Locate the cell with the specified text and output its (X, Y) center coordinate. 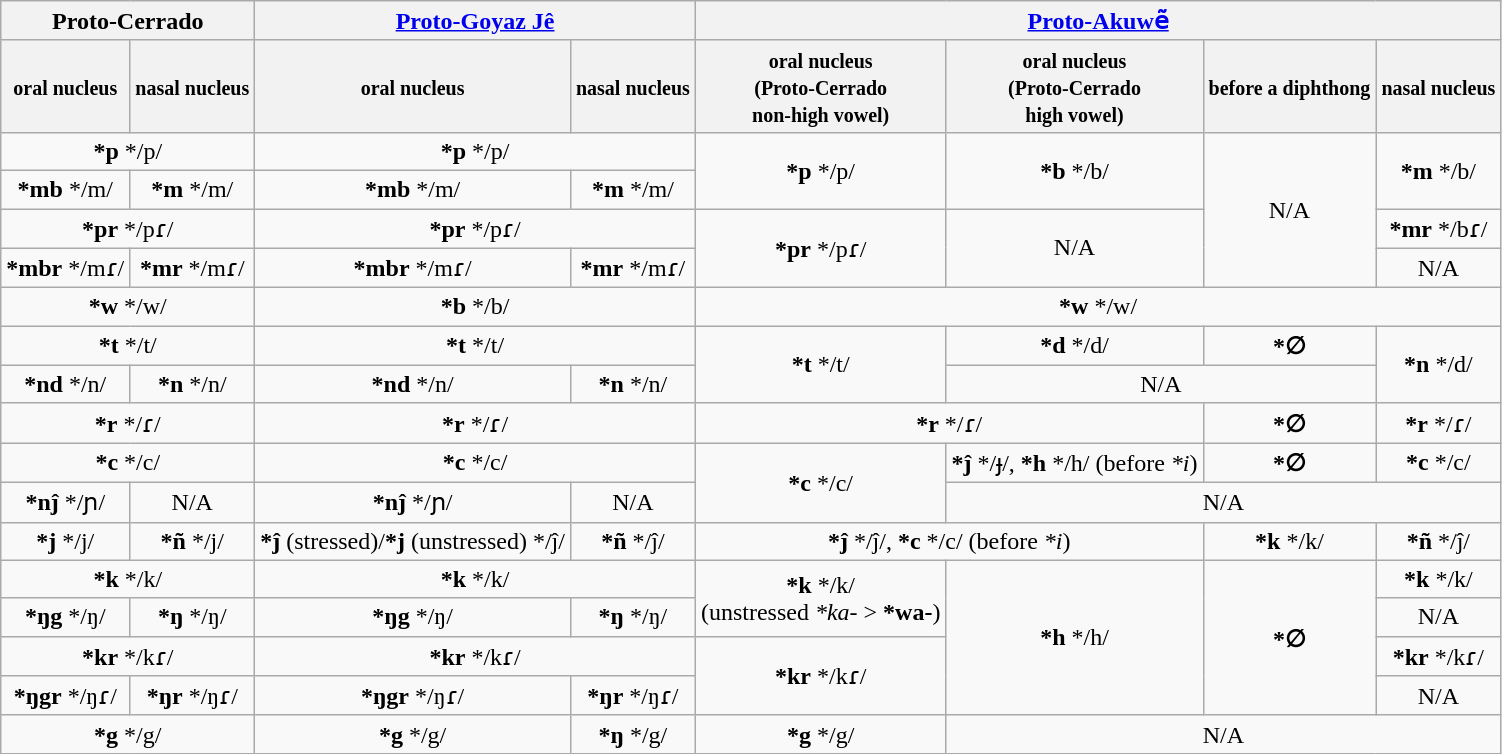
*mr */bɾ/ (1438, 228)
before a diphthong (1290, 86)
*ĵ */ĵ/, *c */c/ (before *i) (949, 541)
oral nucleus(Proto-Cerradonon-high vowel) (820, 86)
*ñ */j/ (192, 541)
oral nucleus(Proto-Cerradohigh vowel) (1074, 86)
*k */k/(unstressed *ka- > *wa-) (820, 598)
*ĵ (stressed)/*j (unstressed) */ĵ/ (413, 541)
Proto-Cerrado (128, 21)
Proto-Goyaz Jê (476, 21)
*d */d/ (1074, 346)
*h */h/ (1074, 638)
*ŋ */g/ (632, 734)
*m */b/ (1438, 170)
*n */d/ (1438, 365)
Proto-Akuwẽ (1098, 21)
*j */j/ (66, 541)
*ĵ */ɟ/, *h */h/ (before *i) (1074, 463)
